Return the (X, Y) coordinate for the center point of the cell that contains the specified text.  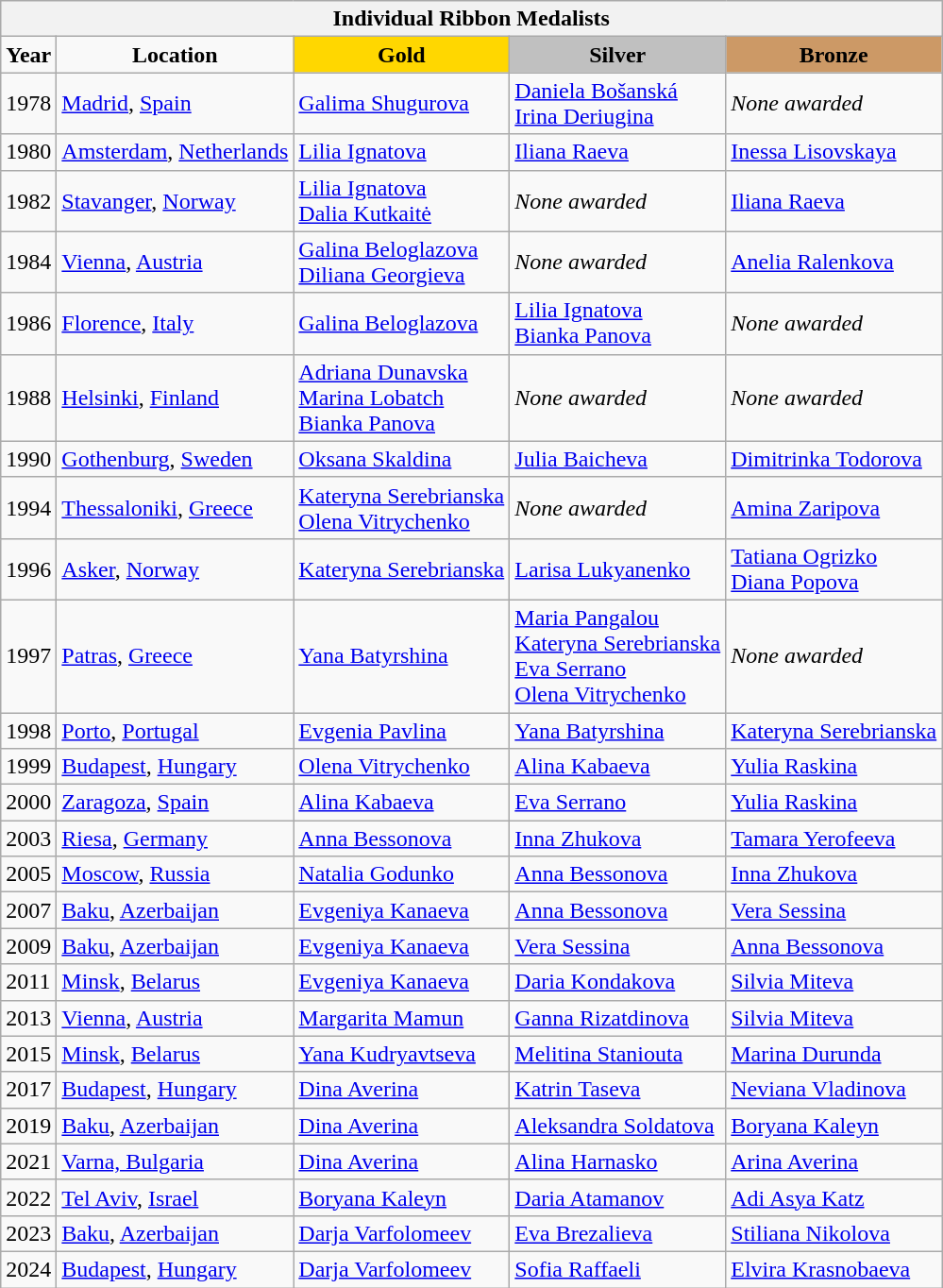
Julia Baicheva (617, 459)
Patras, Greece (176, 655)
1978 (28, 104)
Melitina Staniouta (617, 1054)
Aleksandra Soldatova (617, 1126)
Sofia Raffaeli (617, 1269)
1999 (28, 767)
Kateryna Serebrianska Olena Vitrychenko (402, 508)
Riesa, Germany (176, 839)
Neviana Vladinova (834, 1090)
1997 (28, 655)
Asker, Norway (176, 568)
Madrid, Spain (176, 104)
Lilia Ignatova Dalia Kutkaitė (402, 200)
Evgenia Pavlina (402, 730)
Galina Beloglazova (402, 323)
1998 (28, 730)
2019 (28, 1126)
2015 (28, 1054)
Florence, Italy (176, 323)
Tatiana Ogrizko Diana Popova (834, 568)
Eva Serrano (617, 803)
Gothenburg, Sweden (176, 459)
2024 (28, 1269)
Yana Kudryavtseva (402, 1054)
Lilia Ignatova (402, 152)
Moscow, Russia (176, 874)
Adi Asya Katz (834, 1197)
1982 (28, 200)
1994 (28, 508)
Marina Durunda (834, 1054)
2003 (28, 839)
Individual Ribbon Medalists (472, 19)
Helsinki, Finland (176, 398)
2009 (28, 946)
1996 (28, 568)
Daniela Bošanská Irina Deriugina (617, 104)
Ganna Rizatdinova (617, 1018)
Amina Zaripova (834, 508)
Anelia Ralenkova (834, 263)
Location (176, 55)
Gold (402, 55)
Olena Vitrychenko (402, 767)
Zaragoza, Spain (176, 803)
1984 (28, 263)
Stiliana Nikolova (834, 1233)
Margarita Mamun (402, 1018)
Tel Aviv, Israel (176, 1197)
Amsterdam, Netherlands (176, 152)
Larisa Lukyanenko (617, 568)
Bronze (834, 55)
Adriana Dunavska Marina Lobatch Bianka Panova (402, 398)
2021 (28, 1161)
Dimitrinka Todorova (834, 459)
2023 (28, 1233)
Eva Brezalieva (617, 1233)
Lilia Ignatova Bianka Panova (617, 323)
2005 (28, 874)
1980 (28, 152)
2013 (28, 1018)
Elvira Krasnobaeva (834, 1269)
Stavanger, Norway (176, 200)
Natalia Godunko (402, 874)
Inessa Lisovskaya (834, 152)
2022 (28, 1197)
Katrin Taseva (617, 1090)
Alina Harnasko (617, 1161)
Daria Kondakova (617, 982)
2011 (28, 982)
Varna, Bulgaria (176, 1161)
1990 (28, 459)
Maria Pangalou Kateryna Serebrianska Eva Serrano Olena Vitrychenko (617, 655)
2000 (28, 803)
Tamara Yerofeeva (834, 839)
Daria Atamanov (617, 1197)
2017 (28, 1090)
1988 (28, 398)
Galina Beloglazova Diliana Georgieva (402, 263)
Year (28, 55)
Galima Shugurova (402, 104)
1986 (28, 323)
Thessaloniki, Greece (176, 508)
2007 (28, 910)
Oksana Skaldina (402, 459)
Porto, Portugal (176, 730)
Arina Averina (834, 1161)
Silver (617, 55)
